Return the [X, Y] coordinate for the center point of the cell that contains the specified text.  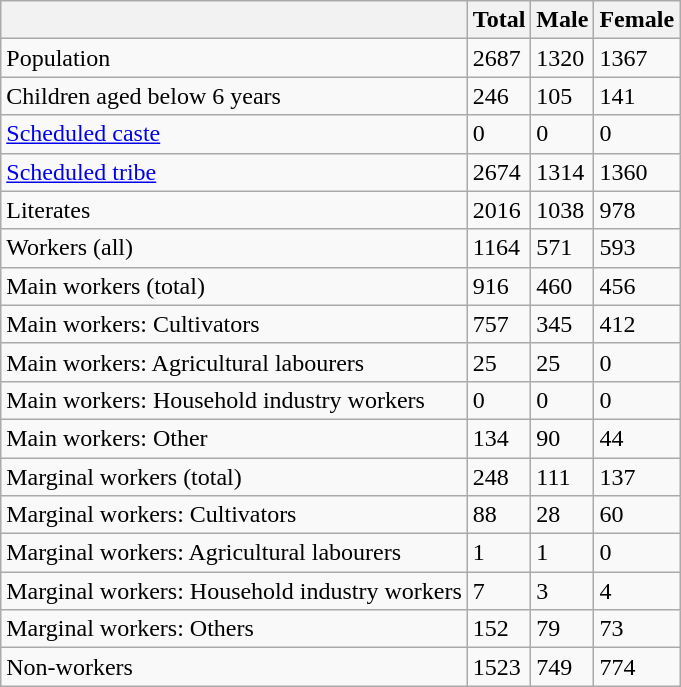
978 [637, 210]
Population [234, 58]
Main workers: Agricultural labourers [234, 362]
1314 [562, 172]
141 [637, 96]
Main workers: Household industry workers [234, 400]
134 [499, 438]
456 [637, 286]
2687 [499, 58]
Female [637, 20]
1523 [499, 667]
7 [499, 591]
1038 [562, 210]
152 [499, 629]
Male [562, 20]
1320 [562, 58]
571 [562, 248]
105 [562, 96]
1164 [499, 248]
Total [499, 20]
345 [562, 324]
Marginal workers: Cultivators [234, 515]
60 [637, 515]
1360 [637, 172]
412 [637, 324]
916 [499, 286]
28 [562, 515]
44 [637, 438]
Literates [234, 210]
Marginal workers: Household industry workers [234, 591]
749 [562, 667]
Marginal workers: Agricultural labourers [234, 553]
Non-workers [234, 667]
Main workers: Other [234, 438]
137 [637, 477]
1367 [637, 58]
Children aged below 6 years [234, 96]
73 [637, 629]
Marginal workers (total) [234, 477]
79 [562, 629]
111 [562, 477]
593 [637, 248]
Main workers (total) [234, 286]
Marginal workers: Others [234, 629]
Workers (all) [234, 248]
248 [499, 477]
88 [499, 515]
Scheduled caste [234, 134]
Scheduled tribe [234, 172]
246 [499, 96]
2674 [499, 172]
3 [562, 591]
757 [499, 324]
774 [637, 667]
4 [637, 591]
Main workers: Cultivators [234, 324]
460 [562, 286]
2016 [499, 210]
90 [562, 438]
